Find where the given text appears and provide that cell's center as [x, y] coordinate. 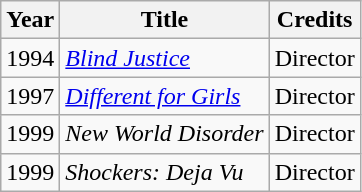
1994 [30, 58]
Year [30, 20]
1997 [30, 96]
Shockers: Deja Vu [164, 172]
Different for Girls [164, 96]
Blind Justice [164, 58]
Credits [314, 20]
New World Disorder [164, 134]
Title [164, 20]
